Determine the [x, y] coordinate at the center of the cell enclosing the given text.  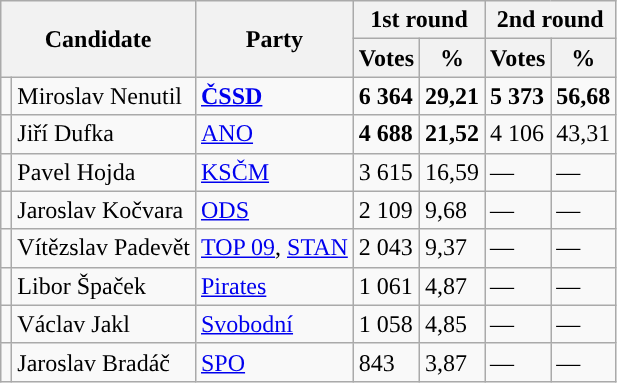
Party [274, 39]
1st round [418, 20]
ANO [274, 134]
843 [386, 362]
KSČM [274, 172]
1 058 [386, 324]
1 061 [386, 286]
9,68 [452, 210]
SPO [274, 362]
4,85 [452, 324]
6 364 [386, 96]
TOP 09, STAN [274, 248]
9,37 [452, 248]
Jaroslav Bradáč [104, 362]
2 109 [386, 210]
4 688 [386, 134]
3,87 [452, 362]
Candidate [98, 39]
3 615 [386, 172]
Svobodní [274, 324]
2nd round [550, 20]
21,52 [452, 134]
4,87 [452, 286]
16,59 [452, 172]
2 043 [386, 248]
Vítězslav Padevět [104, 248]
Pirates [274, 286]
Miroslav Nenutil [104, 96]
Pavel Hojda [104, 172]
ODS [274, 210]
Václav Jakl [104, 324]
56,68 [584, 96]
5 373 [518, 96]
4 106 [518, 134]
Libor Špaček [104, 286]
Jaroslav Kočvara [104, 210]
ČSSD [274, 96]
43,31 [584, 134]
Jiří Dufka [104, 134]
29,21 [452, 96]
